Capture the cell that displays the provided text and extract its [x, y] central coordinate. 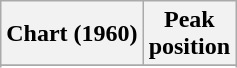
Peakposition [189, 34]
Chart (1960) [72, 34]
